Output the (x, y) coordinate of the center of the cell containing the given text.  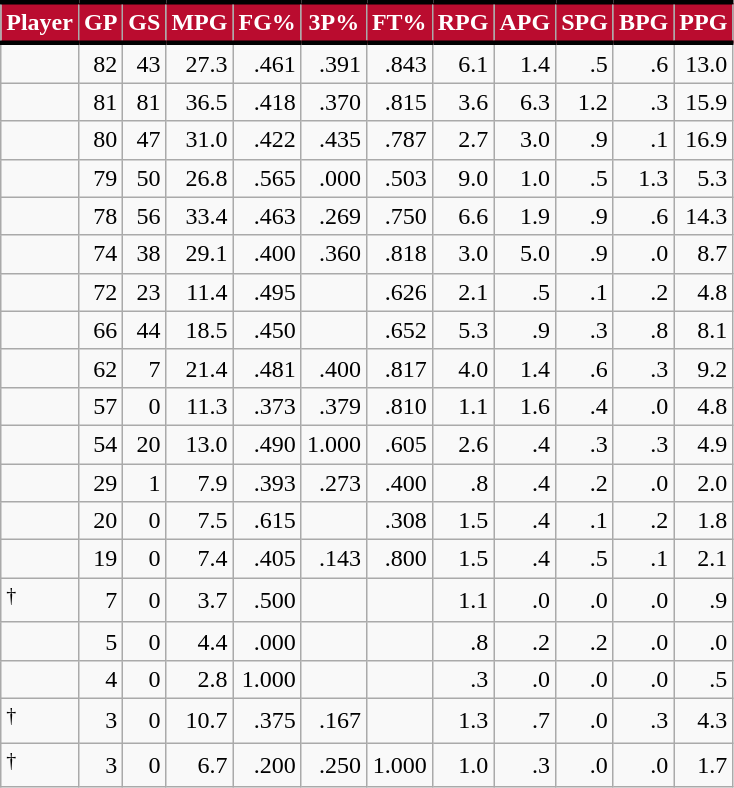
.200 (267, 766)
FT% (399, 22)
82 (100, 63)
54 (100, 444)
4 (100, 679)
3.6 (463, 102)
23 (144, 292)
1.2 (585, 102)
GP (100, 22)
.143 (334, 559)
2.6 (463, 444)
.818 (399, 254)
9.2 (704, 368)
14.3 (704, 216)
43 (144, 63)
29 (100, 483)
.435 (334, 140)
.422 (267, 140)
1.7 (704, 766)
7.9 (200, 483)
47 (144, 140)
GS (144, 22)
.495 (267, 292)
66 (100, 330)
50 (144, 178)
.461 (267, 63)
10.7 (200, 720)
.463 (267, 216)
6.3 (525, 102)
62 (100, 368)
FG% (267, 22)
11.4 (200, 292)
1.9 (525, 216)
7.4 (200, 559)
9.0 (463, 178)
.615 (267, 521)
.750 (399, 216)
1 (144, 483)
.308 (399, 521)
29.1 (200, 254)
74 (100, 254)
56 (144, 216)
.843 (399, 63)
1.6 (525, 406)
4.0 (463, 368)
APG (525, 22)
2.0 (704, 483)
.269 (334, 216)
3.7 (200, 600)
.652 (399, 330)
1.8 (704, 521)
4.4 (200, 641)
26.8 (200, 178)
8.7 (704, 254)
57 (100, 406)
.391 (334, 63)
19 (100, 559)
.370 (334, 102)
BPG (643, 22)
.817 (399, 368)
72 (100, 292)
.360 (334, 254)
.605 (399, 444)
2.8 (200, 679)
.565 (267, 178)
6.7 (200, 766)
3P% (334, 22)
Player (40, 22)
78 (100, 216)
44 (144, 330)
.393 (267, 483)
.250 (334, 766)
.810 (399, 406)
2.7 (463, 140)
79 (100, 178)
.490 (267, 444)
15.9 (704, 102)
18.5 (200, 330)
.626 (399, 292)
27.3 (200, 63)
4.9 (704, 444)
33.4 (200, 216)
38 (144, 254)
21.4 (200, 368)
.450 (267, 330)
80 (100, 140)
.375 (267, 720)
.481 (267, 368)
6.1 (463, 63)
5.0 (525, 254)
.373 (267, 406)
PPG (704, 22)
.7 (525, 720)
.379 (334, 406)
.800 (399, 559)
.500 (267, 600)
.787 (399, 140)
SPG (585, 22)
.815 (399, 102)
.167 (334, 720)
.273 (334, 483)
11.3 (200, 406)
MPG (200, 22)
.405 (267, 559)
.503 (399, 178)
RPG (463, 22)
5 (100, 641)
16.9 (704, 140)
31.0 (200, 140)
6.6 (463, 216)
.418 (267, 102)
7.5 (200, 521)
36.5 (200, 102)
8.1 (704, 330)
4.3 (704, 720)
